For the text-containing cell, return its midpoint in (X, Y) coordinate format. 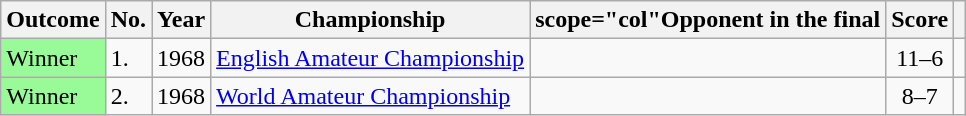
1. (128, 58)
Score (920, 20)
World Amateur Championship (370, 96)
scope="col"Opponent in the final (708, 20)
Outcome (53, 20)
8–7 (920, 96)
Year (182, 20)
2. (128, 96)
Championship (370, 20)
11–6 (920, 58)
No. (128, 20)
English Amateur Championship (370, 58)
